Capture the cell that displays the provided text and extract its (x, y) central coordinate. 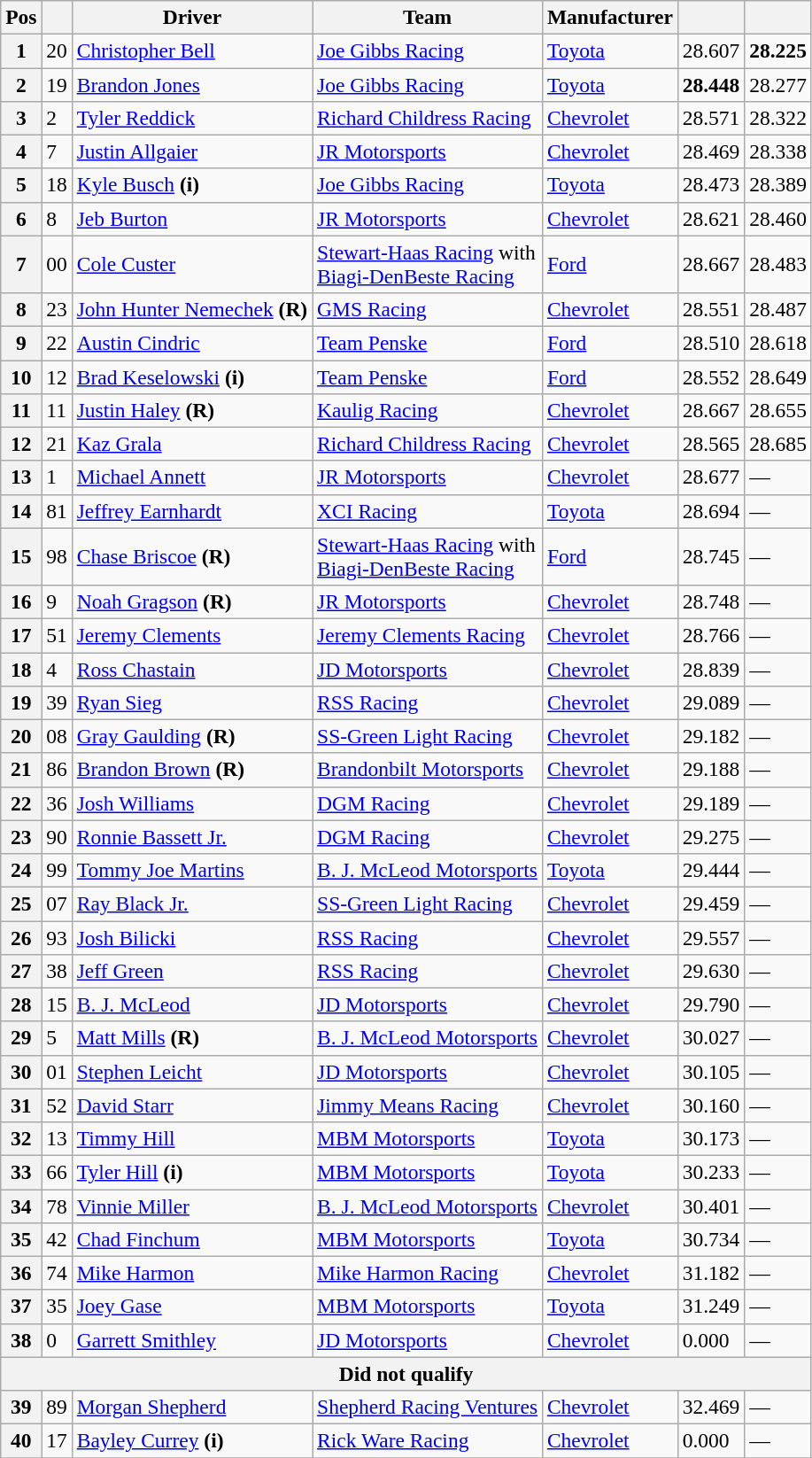
28.448 (711, 84)
Joey Gase (191, 1307)
Jeremy Clements Racing (428, 635)
Ray Black Jr. (191, 903)
00 (57, 264)
30.233 (711, 1172)
Pos (21, 17)
30.734 (711, 1239)
Stephen Leicht (191, 1072)
28.510 (711, 343)
Jeff Green (191, 971)
07 (57, 903)
29.790 (711, 1004)
28.649 (778, 376)
28.748 (711, 601)
99 (57, 870)
28.607 (711, 50)
28.322 (778, 118)
33 (21, 1172)
Jeremy Clements (191, 635)
30.027 (711, 1038)
Vinnie Miller (191, 1206)
Ryan Sieg (191, 702)
John Hunter Nemechek (R) (191, 309)
Michael Annett (191, 477)
93 (57, 937)
25 (21, 903)
Brandonbilt Motorsports (428, 770)
28.618 (778, 343)
28.473 (711, 185)
31 (21, 1105)
Kaulig Racing (428, 410)
Josh Williams (191, 803)
28.277 (778, 84)
66 (57, 1172)
86 (57, 770)
98 (57, 556)
10 (21, 376)
28.571 (711, 118)
27 (21, 971)
29.444 (711, 870)
Cole Custer (191, 264)
29.188 (711, 770)
32 (21, 1138)
42 (57, 1239)
14 (21, 511)
Timmy Hill (191, 1138)
Brad Keselowski (i) (191, 376)
Justin Haley (R) (191, 410)
28.655 (778, 410)
Matt Mills (R) (191, 1038)
Tommy Joe Martins (191, 870)
28.483 (778, 264)
28.551 (711, 309)
Kyle Busch (i) (191, 185)
30 (21, 1072)
Tyler Reddick (191, 118)
Jeffrey Earnhardt (191, 511)
Shepherd Racing Ventures (428, 1407)
Ronnie Bassett Jr. (191, 837)
89 (57, 1407)
01 (57, 1072)
Jimmy Means Racing (428, 1105)
Tyler Hill (i) (191, 1172)
Manufacturer (609, 17)
28.685 (778, 444)
29.089 (711, 702)
34 (21, 1206)
29.459 (711, 903)
Mike Harmon (191, 1273)
28.469 (711, 151)
29 (21, 1038)
30.105 (711, 1072)
29.189 (711, 803)
51 (57, 635)
Chase Briscoe (R) (191, 556)
XCI Racing (428, 511)
Team (428, 17)
16 (21, 601)
28.565 (711, 444)
28.694 (711, 511)
28.487 (778, 309)
28.389 (778, 185)
Jeb Burton (191, 219)
40 (21, 1440)
Bayley Currey (i) (191, 1440)
Did not qualify (406, 1374)
74 (57, 1273)
Noah Gragson (R) (191, 601)
28 (21, 1004)
Brandon Jones (191, 84)
30.160 (711, 1105)
Austin Cindric (191, 343)
Gray Gaulding (R) (191, 736)
Morgan Shepherd (191, 1407)
28.460 (778, 219)
81 (57, 511)
Christopher Bell (191, 50)
31.249 (711, 1307)
GMS Racing (428, 309)
28.621 (711, 219)
28.225 (778, 50)
28.766 (711, 635)
37 (21, 1307)
6 (21, 219)
Josh Bilicki (191, 937)
29.630 (711, 971)
28.552 (711, 376)
28.338 (778, 151)
08 (57, 736)
29.275 (711, 837)
52 (57, 1105)
B. J. McLeod (191, 1004)
Brandon Brown (R) (191, 770)
28.745 (711, 556)
Mike Harmon Racing (428, 1273)
29.557 (711, 937)
29.182 (711, 736)
30.173 (711, 1138)
31.182 (711, 1273)
28.677 (711, 477)
Chad Finchum (191, 1239)
30.401 (711, 1206)
Rick Ware Racing (428, 1440)
26 (21, 937)
78 (57, 1206)
Kaz Grala (191, 444)
24 (21, 870)
3 (21, 118)
Justin Allgaier (191, 151)
28.839 (711, 669)
90 (57, 837)
Garrett Smithley (191, 1340)
0 (57, 1340)
Ross Chastain (191, 669)
32.469 (711, 1407)
David Starr (191, 1105)
Driver (191, 17)
